From the cell containing the given text, extract its center point as [X, Y] coordinate. 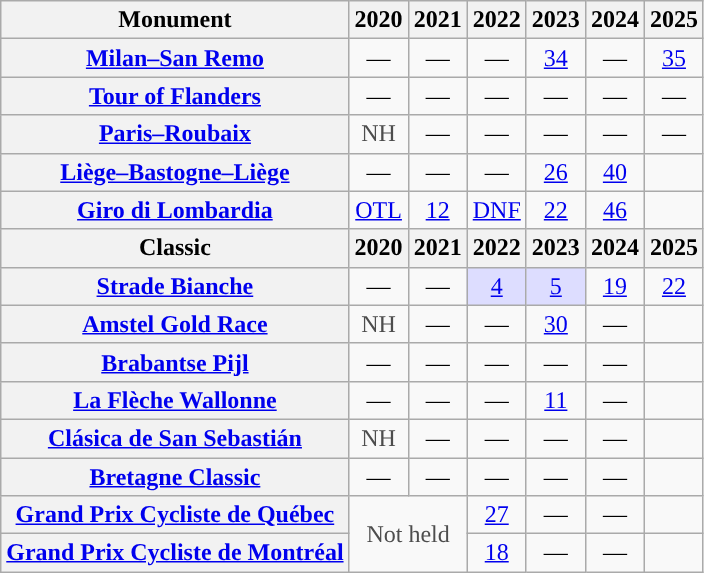
DNF [496, 210]
11 [556, 400]
Tour of Flanders [175, 96]
40 [614, 172]
OTL [378, 210]
Grand Prix Cycliste de Montréal [175, 553]
La Flèche Wallonne [175, 400]
Bretagne Classic [175, 477]
Paris–Roubaix [175, 134]
Strade Bianche [175, 286]
Classic [175, 248]
Not held [408, 534]
Liège–Bastogne–Liège [175, 172]
12 [438, 210]
26 [556, 172]
Milan–San Remo [175, 58]
46 [614, 210]
Clásica de San Sebastián [175, 438]
Brabantse Pijl [175, 362]
Grand Prix Cycliste de Québec [175, 515]
Monument [175, 20]
Giro di Lombardia [175, 210]
18 [496, 553]
30 [556, 324]
27 [496, 515]
34 [556, 58]
4 [496, 286]
5 [556, 286]
Amstel Gold Race [175, 324]
19 [614, 286]
35 [674, 58]
